Extract the [X, Y] coordinate from the center of the cell holding the provided text.  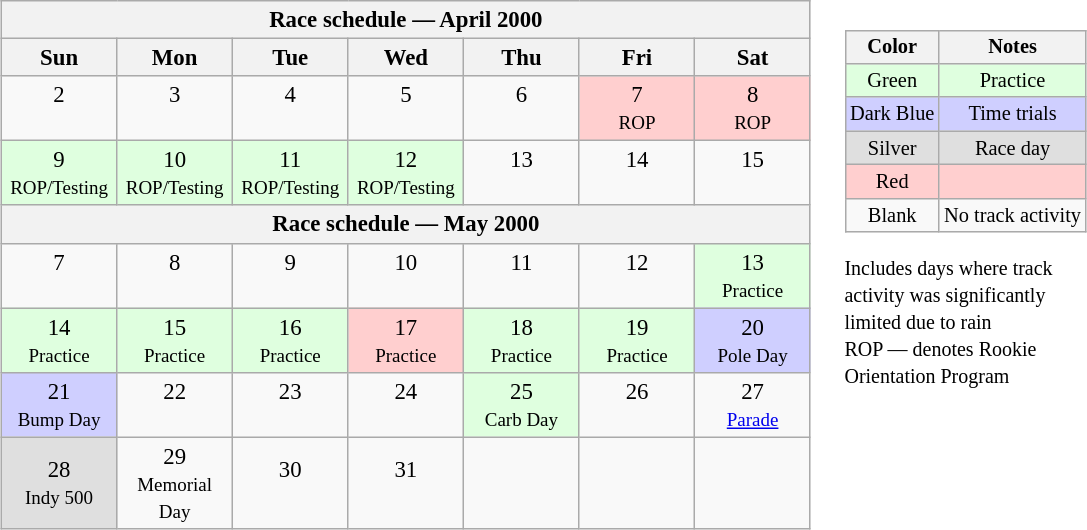
14Practice [59, 340]
12 [637, 276]
20Pole Day [753, 340]
Race schedule — May 2000 [406, 224]
Sat [753, 58]
9ROP/Testing [59, 174]
Wed [406, 58]
15Practice [175, 340]
18Practice [522, 340]
Dark Blue [892, 114]
8ROP [753, 108]
11ROP/Testing [290, 174]
Sun [59, 58]
13 [522, 174]
13Practice [753, 276]
29Memorial Day [175, 483]
Silver [892, 148]
17Practice [406, 340]
8 [175, 276]
19Practice [637, 340]
30 [290, 483]
Race day [1012, 148]
6 [522, 108]
2 [59, 108]
23 [290, 404]
24 [406, 404]
4 [290, 108]
3 [175, 108]
Blank [892, 215]
12ROP/Testing [406, 174]
14 [637, 174]
7ROP [637, 108]
28Indy 500 [59, 483]
Race schedule — April 2000 [406, 20]
27Parade [753, 404]
Practice [1012, 81]
No track activity [1012, 215]
Mon [175, 58]
Notes [1012, 47]
9 [290, 276]
Color [892, 47]
25Carb Day [522, 404]
7 [59, 276]
26 [637, 404]
Green [892, 81]
10 [406, 276]
21Bump Day [59, 404]
Tue [290, 58]
Red [892, 182]
15 [753, 174]
31 [406, 483]
Thu [522, 58]
11 [522, 276]
22 [175, 404]
10ROP/Testing [175, 174]
Fri [637, 58]
5 [406, 108]
16Practice [290, 340]
Time trials [1012, 114]
